Capture the cell that displays the provided text and extract its (x, y) central coordinate. 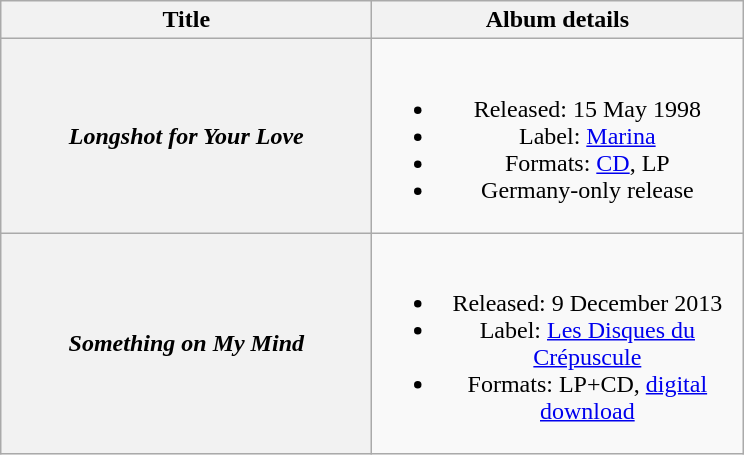
Released: 9 December 2013Label: Les Disques du CrépusculeFormats: LP+CD, digital download (558, 344)
Released: 15 May 1998Label: MarinaFormats: CD, LPGermany-only release (558, 136)
Longshot for Your Love (186, 136)
Album details (558, 20)
Something on My Mind (186, 344)
Title (186, 20)
